Capture the cell that displays the provided text and extract its (X, Y) central coordinate. 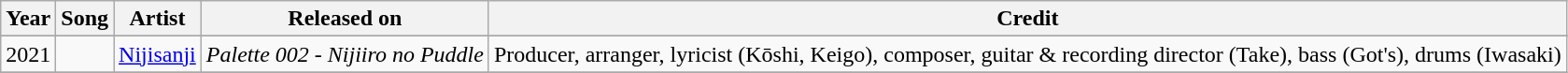
Released on (345, 19)
2021 (28, 54)
Palette 002 - Nijiiro no Puddle (345, 54)
Producer, arranger, lyricist (Kōshi, Keigo), composer, guitar & recording director (Take), bass (Got's), drums (Iwasaki) (1027, 54)
Credit (1027, 19)
Artist (158, 19)
Song (85, 19)
Nijisanji (158, 54)
Year (28, 19)
